From the cell containing the given text, extract its center point as [X, Y] coordinate. 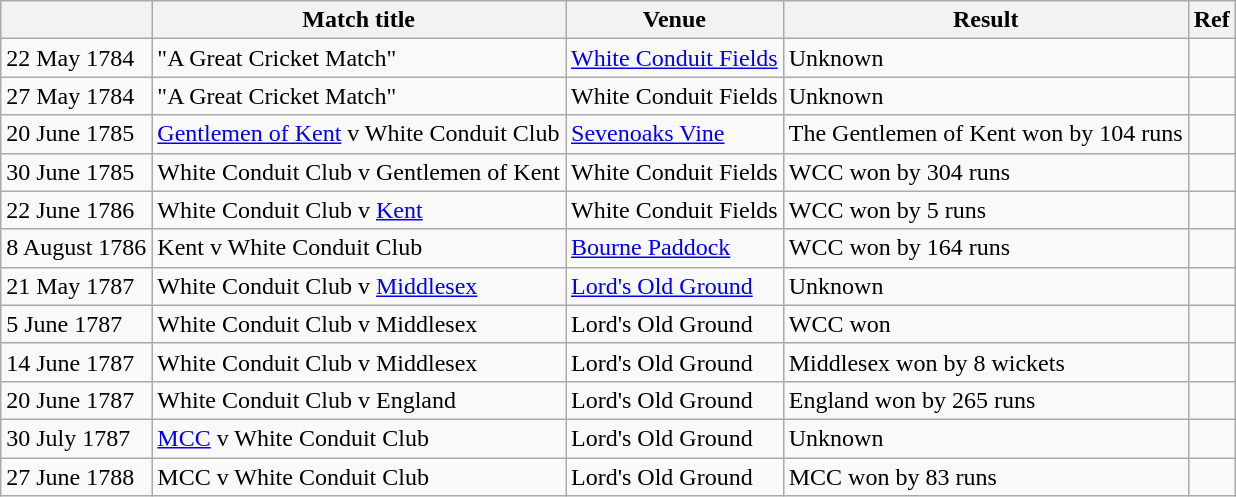
WCC won [986, 324]
White Conduit Club v Kent [359, 210]
MCC won by 83 runs [986, 477]
Sevenoaks Vine [675, 134]
20 June 1785 [76, 134]
8 August 1786 [76, 248]
White Conduit Club v England [359, 400]
5 June 1787 [76, 324]
30 July 1787 [76, 438]
Venue [675, 20]
30 June 1785 [76, 172]
27 June 1788 [76, 477]
White Conduit Club v Gentlemen of Kent [359, 172]
Bourne Paddock [675, 248]
WCC won by 164 runs [986, 248]
14 June 1787 [76, 362]
22 May 1784 [76, 58]
Match title [359, 20]
21 May 1787 [76, 286]
The Gentlemen of Kent won by 104 runs [986, 134]
Gentlemen of Kent v White Conduit Club [359, 134]
20 June 1787 [76, 400]
WCC won by 5 runs [986, 210]
22 June 1786 [76, 210]
27 May 1784 [76, 96]
Kent v White Conduit Club [359, 248]
Result [986, 20]
England won by 265 runs [986, 400]
Middlesex won by 8 wickets [986, 362]
WCC won by 304 runs [986, 172]
Ref [1212, 20]
